Return (x, y) of the center of cell containing provided text 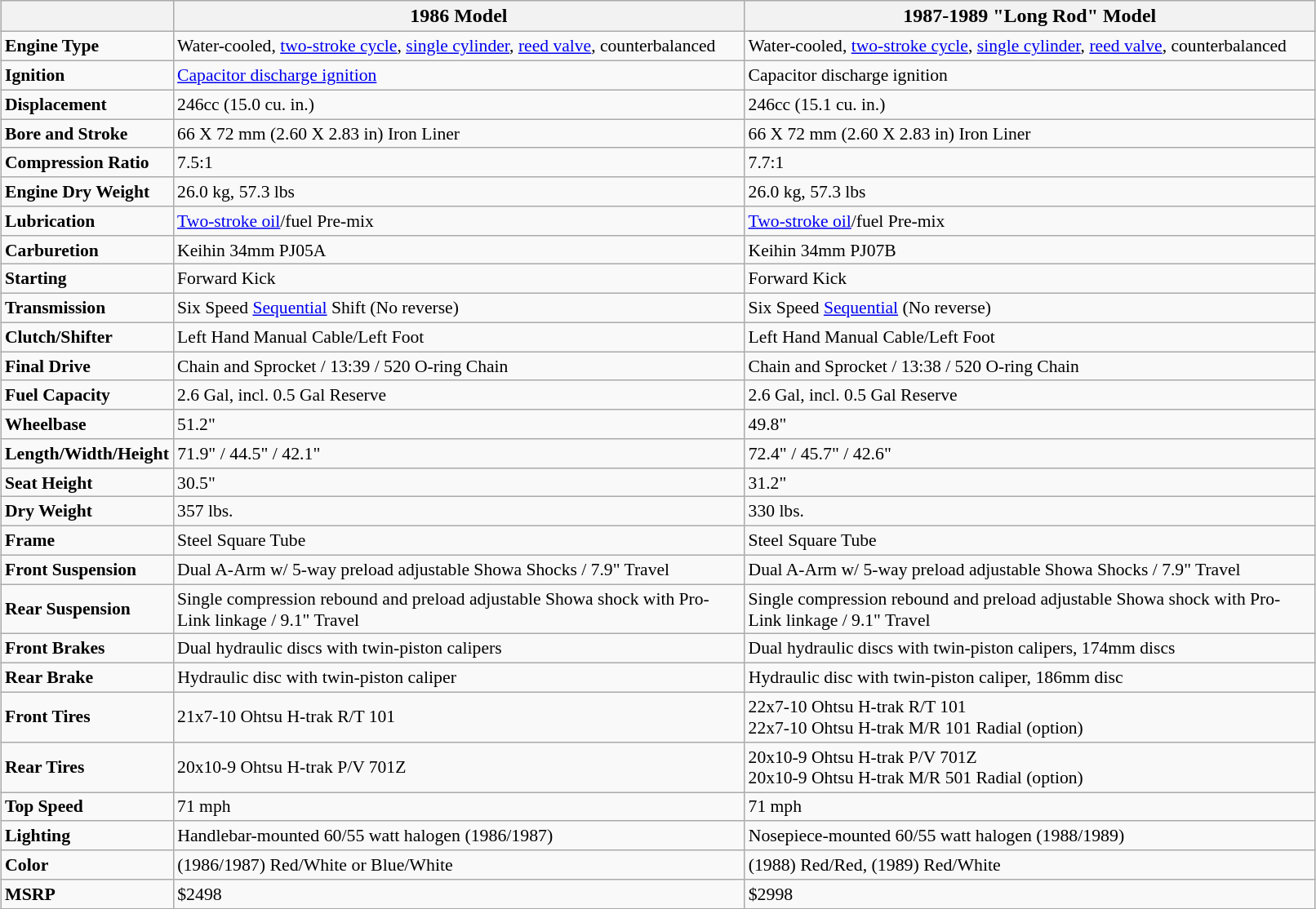
Fuel Capacity (87, 395)
Hydraulic disc with twin-piston caliper (459, 678)
Front Brakes (87, 649)
22x7-10 Ohtsu H-trak R/T 10122x7-10 Ohtsu H-trak M/R 101 Radial (option) (1030, 716)
Clutch/Shifter (87, 337)
7.7:1 (1030, 162)
Handlebar-mounted 60/55 watt halogen (1986/1987) (459, 836)
Six Speed Sequential (No reverse) (1030, 308)
71.9" / 44.5" / 42.1" (459, 454)
Transmission (87, 308)
Keihin 34mm PJ05A (459, 250)
Engine Type (87, 47)
Dual hydraulic discs with twin-piston calipers, 174mm discs (1030, 649)
Rear Suspension (87, 609)
1987-1989 "Long Rod" Model (1030, 16)
Engine Dry Weight (87, 192)
30.5" (459, 482)
330 lbs. (1030, 512)
$2998 (1030, 894)
Top Speed (87, 806)
Starting (87, 279)
Seat Height (87, 482)
Keihin 34mm PJ07B (1030, 250)
21x7-10 Ohtsu H-trak R/T 101 (459, 716)
Hydraulic disc with twin-piston caliper, 186mm disc (1030, 678)
Front Tires (87, 716)
246cc (15.1 cu. in.) (1030, 104)
Chain and Sprocket / 13:38 / 520 O-ring Chain (1030, 366)
Lubrication (87, 221)
Chain and Sprocket / 13:39 / 520 O-ring Chain (459, 366)
Rear Tires (87, 767)
Final Drive (87, 366)
Wheelbase (87, 424)
Bore and Stroke (87, 134)
Dry Weight (87, 512)
1986 Model (459, 16)
Length/Width/Height (87, 454)
Dual hydraulic discs with twin-piston calipers (459, 649)
Frame (87, 541)
Front Suspension (87, 570)
Compression Ratio (87, 162)
Ignition (87, 75)
Nosepiece-mounted 60/55 watt halogen (1988/1989) (1030, 836)
(1988) Red/Red, (1989) Red/White (1030, 865)
Carburetion (87, 250)
31.2" (1030, 482)
Rear Brake (87, 678)
MSRP (87, 894)
Color (87, 865)
357 lbs. (459, 512)
$2498 (459, 894)
51.2" (459, 424)
49.8" (1030, 424)
20x10-9 Ohtsu H-trak P/V 701Z20x10-9 Ohtsu H-trak M/R 501 Radial (option) (1030, 767)
Lighting (87, 836)
Six Speed Sequential Shift (No reverse) (459, 308)
20x10-9 Ohtsu H-trak P/V 701Z (459, 767)
(1986/1987) Red/White or Blue/White (459, 865)
246cc (15.0 cu. in.) (459, 104)
7.5:1 (459, 162)
Displacement (87, 104)
72.4" / 45.7" / 42.6" (1030, 454)
